Return (X, Y) of the center of cell containing provided text 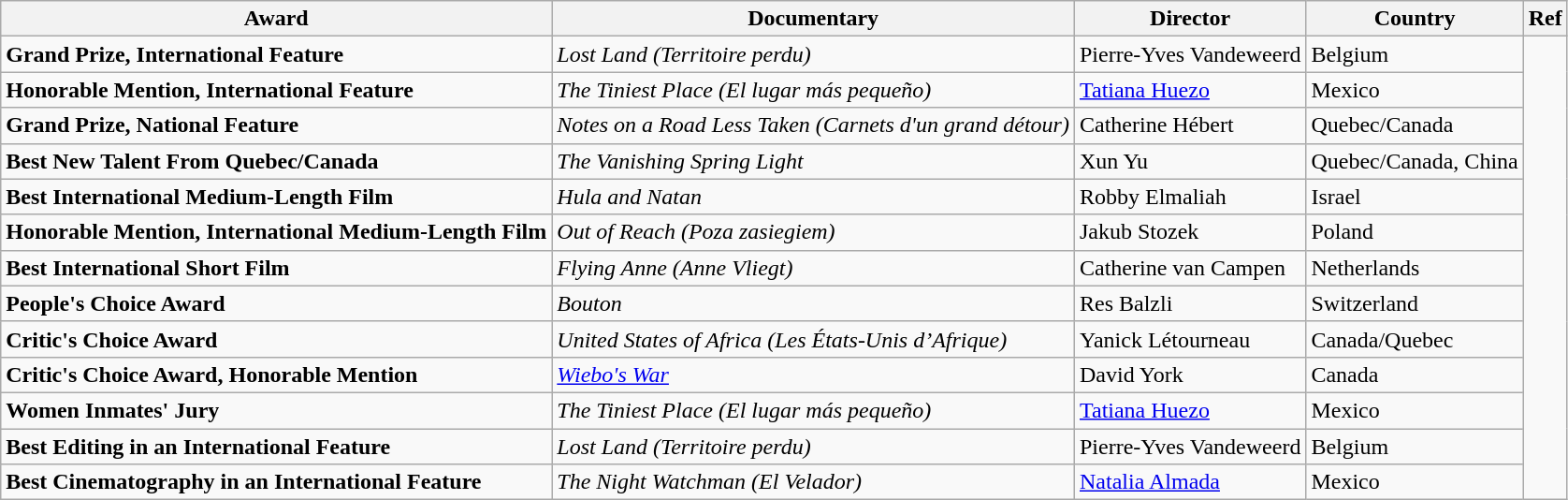
Res Balzli (1190, 303)
Grand Prize, International Feature (277, 54)
Award (277, 19)
Xun Yu (1190, 161)
Jakub Stozek (1190, 232)
Yanick Létourneau (1190, 339)
Grand Prize, National Feature (277, 125)
United States of Africa (Les États-Unis d’Afrique) (814, 339)
Country (1415, 19)
Director (1190, 19)
Critic's Choice Award (277, 339)
Bouton (814, 303)
Catherine van Campen (1190, 268)
David York (1190, 375)
Quebec/Canada (1415, 125)
Quebec/Canada, China (1415, 161)
Best International Short Film (277, 268)
Catherine Hébert (1190, 125)
Canada/Quebec (1415, 339)
Critic's Choice Award, Honorable Mention (277, 375)
Best New Talent From Quebec/Canada (277, 161)
People's Choice Award (277, 303)
Out of Reach (Poza zasiegiem) (814, 232)
Notes on a Road Less Taken (Carnets d'un grand détour) (814, 125)
Best Cinematography in an International Feature (277, 482)
The Vanishing Spring Light (814, 161)
Documentary (814, 19)
Robby Elmaliah (1190, 197)
The Night Watchman (El Velador) (814, 482)
Best International Medium-Length Film (277, 197)
Canada (1415, 375)
Honorable Mention, International Medium-Length Film (277, 232)
Flying Anne (Anne Vliegt) (814, 268)
Hula and Natan (814, 197)
Natalia Almada (1190, 482)
Switzerland (1415, 303)
Ref (1546, 19)
Wiebo's War (814, 375)
Women Inmates' Jury (277, 410)
Honorable Mention, International Feature (277, 90)
Poland (1415, 232)
Netherlands (1415, 268)
Best Editing in an International Feature (277, 447)
Israel (1415, 197)
